Detect which cell encompasses the target text, then output its (X, Y) center coordinate. 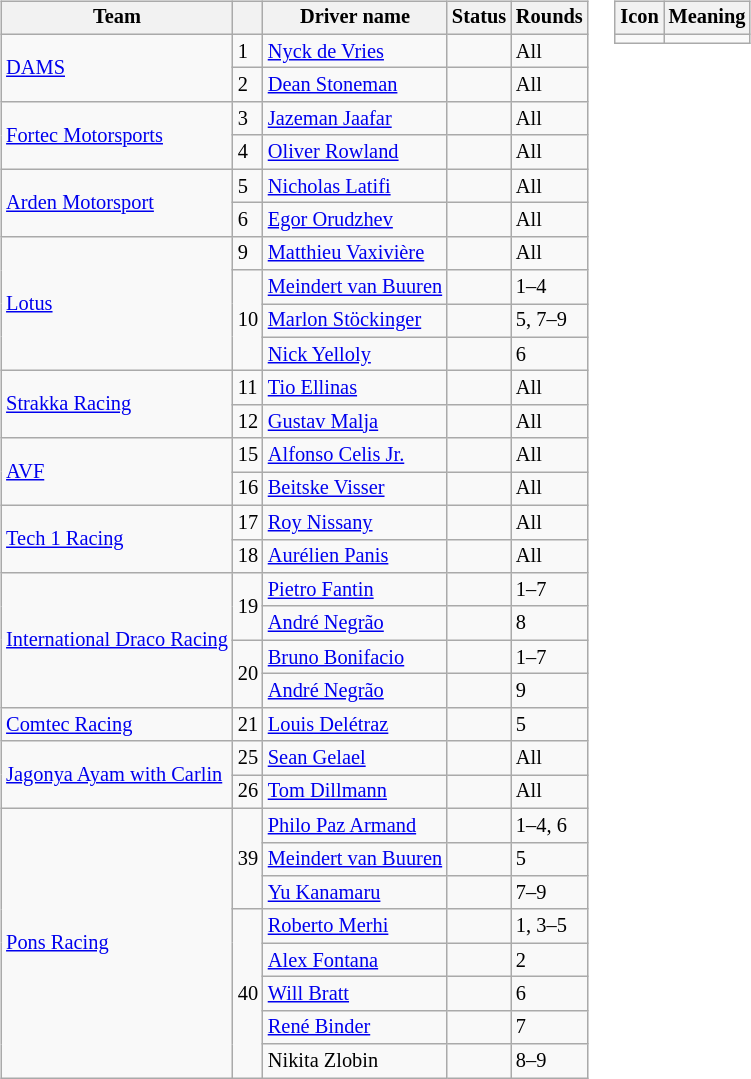
4 (248, 152)
Yu Kanamaru (355, 893)
Nicholas Latifi (355, 186)
39 (248, 858)
Philo Paz Armand (355, 825)
15 (248, 455)
Alfonso Celis Jr. (355, 455)
International Draco Racing (117, 640)
Fortec Motorsports (117, 136)
Aurélien Panis (355, 556)
12 (248, 422)
20 (248, 674)
Arden Motorsport (117, 202)
Lotus (117, 304)
18 (248, 556)
Egor Orudzhev (355, 220)
Status (479, 18)
Team (117, 18)
19 (248, 606)
Pietro Fantin (355, 590)
Tom Dillmann (355, 792)
Gustav Malja (355, 422)
21 (248, 724)
7 (550, 1027)
26 (248, 792)
René Binder (355, 1027)
Icon (639, 18)
1–4 (550, 287)
5, 7–9 (550, 321)
DAMS (117, 68)
Bruno Bonifacio (355, 657)
Nikita Zlobin (355, 1061)
8–9 (550, 1061)
7–9 (550, 893)
10 (248, 320)
11 (248, 388)
1–4, 6 (550, 825)
8 (550, 623)
Tech 1 Racing (117, 538)
Sean Gelael (355, 758)
Driver name (355, 18)
Strakka Racing (117, 404)
Beitske Visser (355, 489)
AVF (117, 472)
Dean Stoneman (355, 85)
Nick Yelloly (355, 354)
Nyck de Vries (355, 51)
3 (248, 119)
Jagonya Ayam with Carlin (117, 774)
Louis Delétraz (355, 724)
40 (248, 993)
17 (248, 522)
Comtec Racing (117, 724)
Pons Racing (117, 942)
Matthieu Vaxivière (355, 253)
1 (248, 51)
1, 3–5 (550, 926)
Jazeman Jaafar (355, 119)
16 (248, 489)
Oliver Rowland (355, 152)
Rounds (550, 18)
Alex Fontana (355, 960)
Meaning (708, 18)
Will Bratt (355, 994)
Tio Ellinas (355, 388)
Roy Nissany (355, 522)
Roberto Merhi (355, 926)
Marlon Stöckinger (355, 321)
25 (248, 758)
